Return (X, Y) of the center of cell containing provided text 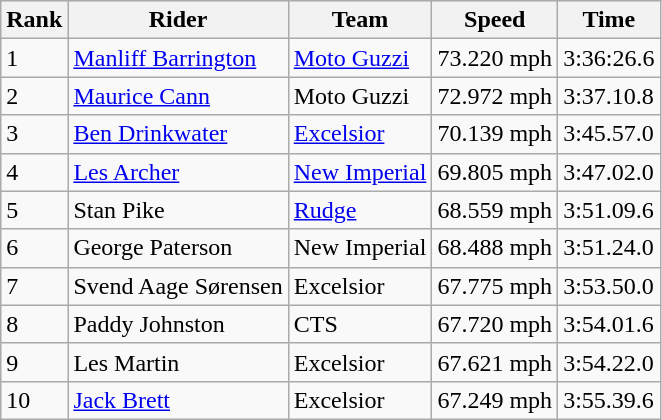
Rank (34, 20)
8 (34, 324)
69.805 mph (495, 172)
2 (34, 96)
Les Martin (178, 362)
72.972 mph (495, 96)
3:51.24.0 (609, 248)
4 (34, 172)
Rider (178, 20)
George Paterson (178, 248)
7 (34, 286)
3:47.02.0 (609, 172)
67.775 mph (495, 286)
Paddy Johnston (178, 324)
Les Archer (178, 172)
3:45.57.0 (609, 134)
68.488 mph (495, 248)
Ben Drinkwater (178, 134)
1 (34, 58)
Speed (495, 20)
3:54.22.0 (609, 362)
CTS (360, 324)
3:37.10.8 (609, 96)
3:51.09.6 (609, 210)
3:55.39.6 (609, 400)
Manliff Barrington (178, 58)
Rudge (360, 210)
9 (34, 362)
6 (34, 248)
3:53.50.0 (609, 286)
Maurice Cann (178, 96)
Time (609, 20)
3:36:26.6 (609, 58)
67.249 mph (495, 400)
Svend Aage Sørensen (178, 286)
68.559 mph (495, 210)
70.139 mph (495, 134)
3:54.01.6 (609, 324)
73.220 mph (495, 58)
67.621 mph (495, 362)
Jack Brett (178, 400)
Team (360, 20)
Stan Pike (178, 210)
3 (34, 134)
5 (34, 210)
67.720 mph (495, 324)
10 (34, 400)
